Determine the [X, Y] coordinate at the center of the cell enclosing the given text.  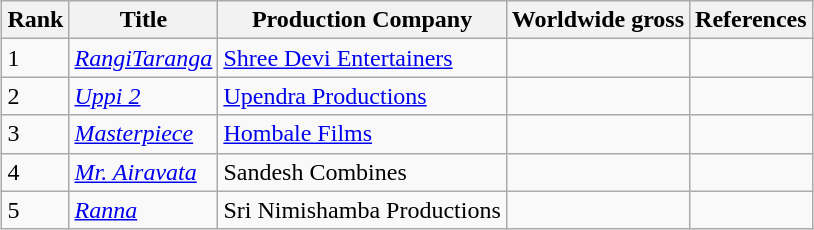
5 [36, 210]
Hombale Films [362, 134]
Ranna [144, 210]
Shree Devi Entertainers [362, 58]
References [752, 20]
RangiTaranga [144, 58]
4 [36, 172]
Production Company [362, 20]
1 [36, 58]
Worldwide gross [598, 20]
Rank [36, 20]
Uppi 2 [144, 96]
Masterpiece [144, 134]
Upendra Productions [362, 96]
Sandesh Combines [362, 172]
Title [144, 20]
Mr. Airavata [144, 172]
3 [36, 134]
Sri Nimishamba Productions [362, 210]
2 [36, 96]
